Return [x, y] of the center of cell containing provided text 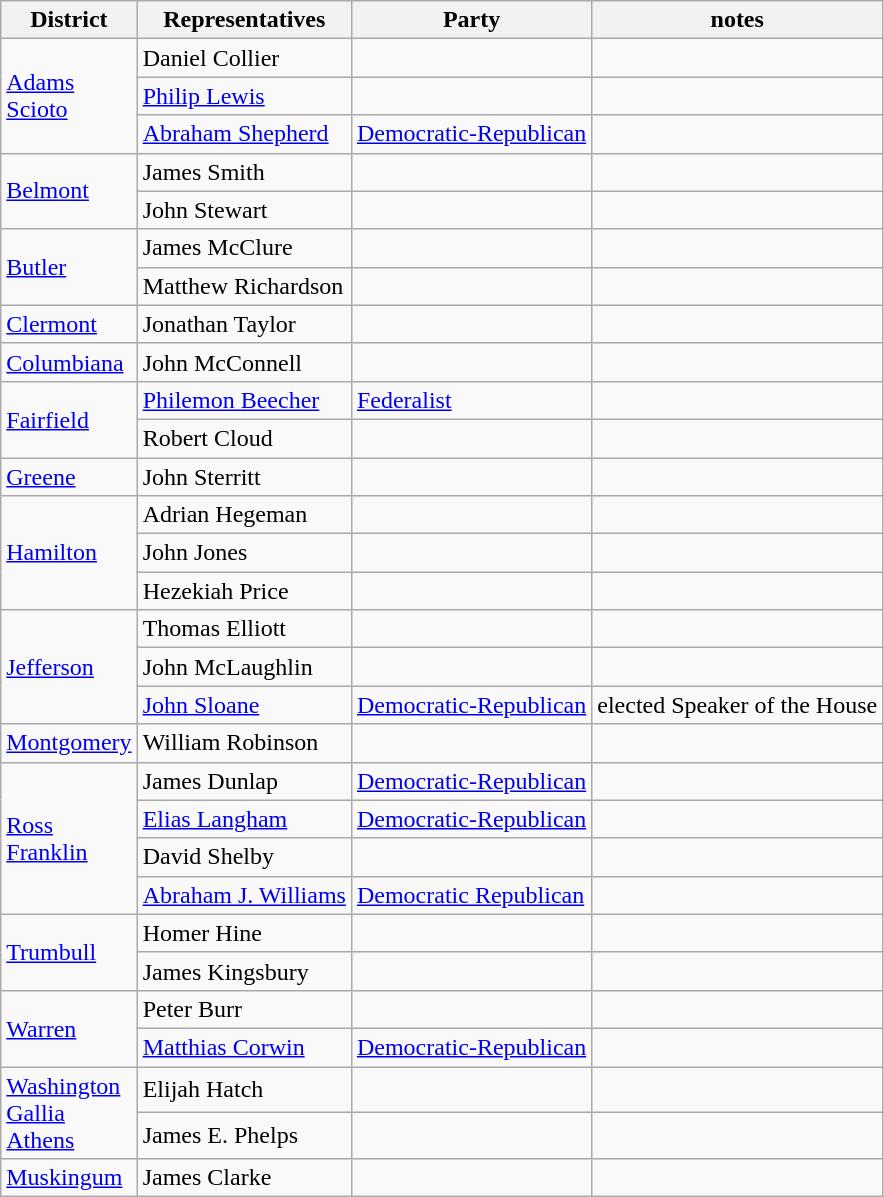
Montgomery [69, 743]
Columbiana [69, 362]
Muskingum [69, 1178]
Party [471, 20]
Abraham J. Williams [244, 895]
Elijah Hatch [244, 1089]
John Stewart [244, 210]
Warren [69, 1028]
William Robinson [244, 743]
James Dunlap [244, 781]
District [69, 20]
Adrian Hegeman [244, 515]
Elias Langham [244, 819]
Jefferson [69, 667]
notes [738, 20]
Hamilton [69, 553]
John Sterritt [244, 477]
Greene [69, 477]
Homer Hine [244, 933]
Federalist [471, 400]
Jonathan Taylor [244, 324]
Hezekiah Price [244, 591]
Fairfield [69, 419]
John Jones [244, 553]
Matthias Corwin [244, 1047]
Robert Cloud [244, 438]
WashingtonGalliaAthens [69, 1112]
Belmont [69, 191]
Abraham Shepherd [244, 134]
Butler [69, 267]
James E. Phelps [244, 1136]
John McLaughlin [244, 667]
Daniel Collier [244, 58]
Representatives [244, 20]
James Clarke [244, 1178]
Peter Burr [244, 1009]
elected Speaker of the House [738, 705]
Trumbull [69, 952]
John McConnell [244, 362]
AdamsScioto [69, 96]
Philemon Beecher [244, 400]
RossFranklin [69, 838]
James Kingsbury [244, 971]
James Smith [244, 172]
James McClure [244, 248]
David Shelby [244, 857]
Matthew Richardson [244, 286]
John Sloane [244, 705]
Philip Lewis [244, 96]
Thomas Elliott [244, 629]
Clermont [69, 324]
Democratic Republican [471, 895]
